Capture the cell that displays the provided text and extract its [X, Y] central coordinate. 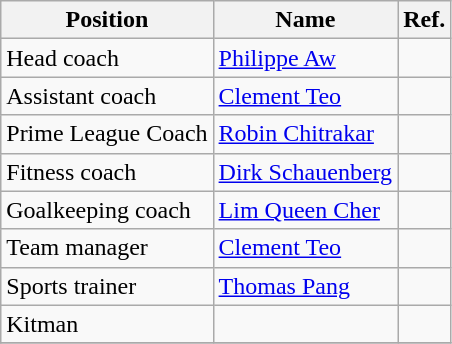
Sports trainer [107, 286]
Robin Chitrakar [306, 134]
Prime League Coach [107, 134]
Name [306, 20]
Dirk Schauenberg [306, 172]
Goalkeeping coach [107, 210]
Thomas Pang [306, 286]
Ref. [424, 20]
Kitman [107, 324]
Team manager [107, 248]
Fitness coach [107, 172]
Head coach [107, 58]
Position [107, 20]
Lim Queen Cher [306, 210]
Philippe Aw [306, 58]
Assistant coach [107, 96]
